Identify which cell holds the provided text, then report its [X, Y] central coordinate. 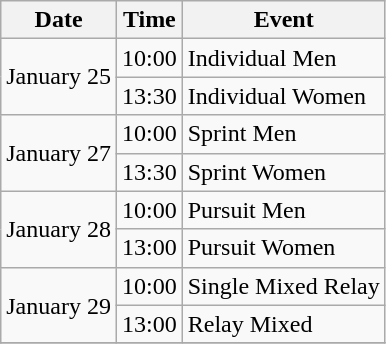
Date [59, 20]
Single Mixed Relay [284, 286]
Relay Mixed [284, 324]
Event [284, 20]
January 29 [59, 305]
January 27 [59, 153]
Time [149, 20]
Individual Women [284, 96]
Sprint Women [284, 172]
January 25 [59, 77]
Pursuit Men [284, 210]
Pursuit Women [284, 248]
January 28 [59, 229]
Individual Men [284, 58]
Sprint Men [284, 134]
